For the text-containing cell, return its midpoint in [x, y] coordinate format. 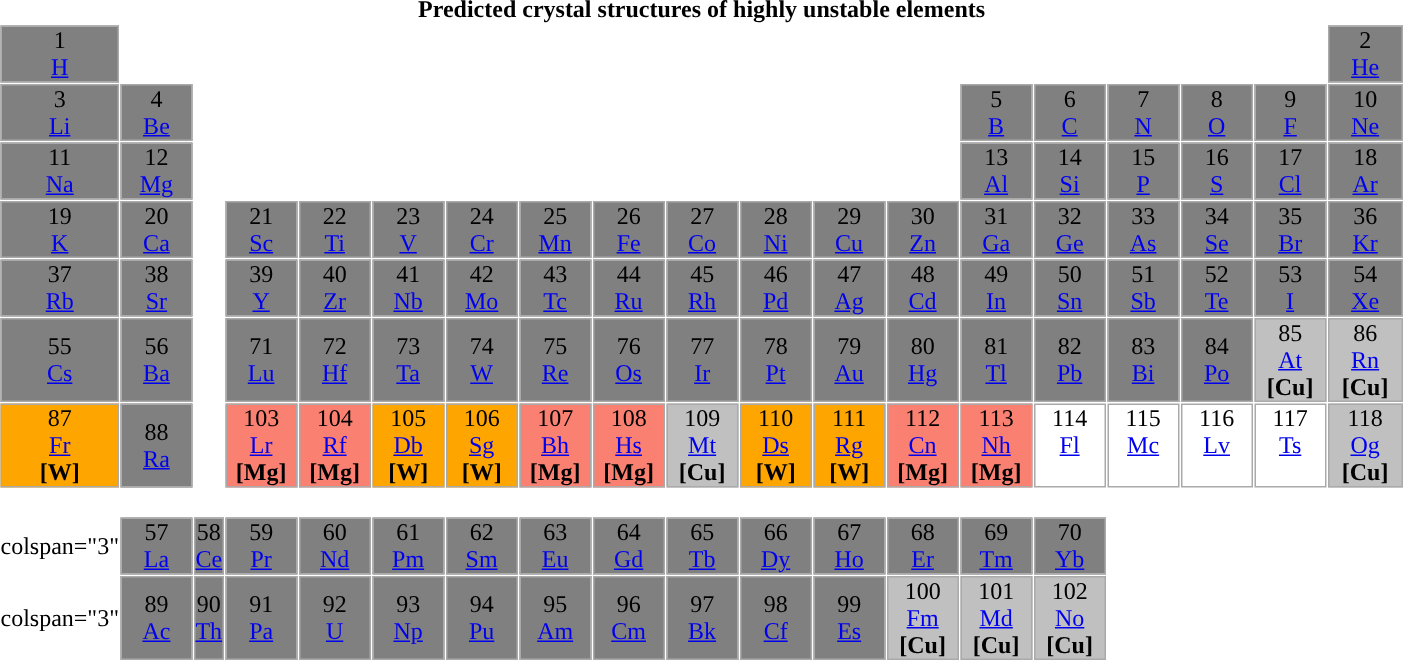
69Tm [996, 546]
71Lu [261, 360]
30 Zn [923, 230]
44 Ru [629, 288]
46 Pd [776, 288]
109 Mt[Cu] [702, 446]
62Sm [482, 546]
75 Re [555, 360]
16 S [1217, 170]
79 Au [849, 360]
115 Mc [1143, 446]
39 Y [261, 288]
17 Cl [1290, 170]
80 Hg [923, 360]
48 Cd [923, 288]
84 Po [1217, 360]
32 Ge [1070, 230]
93Np [408, 618]
57La [156, 546]
35Br [1290, 230]
116 Lv [1217, 446]
27 Co [702, 230]
112 Cn[Mg] [923, 446]
24Cr [482, 230]
41Nb [408, 288]
12 Mg [156, 170]
45 Rh [702, 288]
15 P [1143, 170]
37 Rb [59, 288]
86 Rn [Cu] [1366, 360]
52Te [1217, 288]
28 Ni [776, 230]
100Fm [Cu] [923, 618]
72 Hf [335, 360]
118 Og[Cu] [1366, 446]
96Cm [629, 618]
114 Fl [1070, 446]
61Pm [408, 546]
47 Ag [849, 288]
70Yb [1070, 546]
83 Bi [1143, 360]
21Sc [261, 230]
34Se [1217, 230]
55 Cs [59, 360]
66Dy [776, 546]
29Cu [849, 230]
106 Sg[W] [482, 446]
26Fe [629, 230]
117 Ts [1290, 446]
20 Ca [156, 230]
90Th [209, 618]
74 W [482, 360]
3 Li [59, 112]
95Am [555, 618]
56 Ba [156, 360]
33As [1143, 230]
6 C [1070, 112]
91Pa [261, 618]
82 Pb [1070, 360]
94Pu [482, 618]
113 Nh[Mg] [996, 446]
99Es [849, 618]
102No [Cu] [1070, 618]
11 Na [59, 170]
23 V [408, 230]
4 Be [156, 112]
108 Hs[Mg] [629, 446]
7 N [1143, 112]
73 Ta [408, 360]
67Ho [849, 546]
105 Db[W] [408, 446]
38 Sr [156, 288]
22Ti [335, 230]
103Lr[Mg] [261, 446]
19K [59, 230]
43 Tc [555, 288]
111 Rg[W] [849, 446]
1H [59, 54]
97Bk [702, 618]
42 Mo [482, 288]
107 Bh[Mg] [555, 446]
53I [1290, 288]
36 Kr [1366, 230]
50 Sn [1070, 288]
10 Ne [1366, 112]
2He [1366, 54]
68Er [923, 546]
92U [335, 618]
65Tb [702, 546]
13 Al [996, 170]
81 Tl [996, 360]
18 Ar [1366, 170]
49 In [996, 288]
78 Pt [776, 360]
76 Os [629, 360]
77 Ir [702, 360]
31Ga [996, 230]
8 O [1217, 112]
64Gd [629, 546]
89Ac [156, 618]
14 Si [1070, 170]
25 Mn [555, 230]
110 Ds[W] [776, 446]
9 F [1290, 112]
87Fr[W] [59, 446]
40Zr [335, 288]
104 Rf[Mg] [335, 446]
58Ce [209, 546]
54 Xe [1366, 288]
5 B [996, 112]
88 Ra [156, 446]
51 Sb [1143, 288]
101Md [Cu] [996, 618]
98Cf [776, 618]
59Pr [261, 546]
85 At [Cu] [1290, 360]
63Eu [555, 546]
60Nd [335, 546]
